Pinpoint the cell where the given text exists, returning its (x, y) midpoint coordinate. 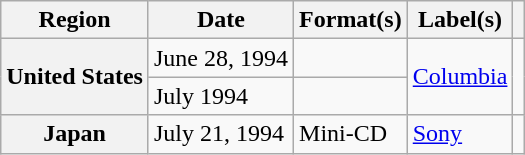
Region (75, 20)
July 1994 (220, 96)
United States (75, 77)
Mini-CD (351, 134)
Date (220, 20)
Format(s) (351, 20)
Sony (460, 134)
June 28, 1994 (220, 58)
July 21, 1994 (220, 134)
Columbia (460, 77)
Label(s) (460, 20)
Japan (75, 134)
